Detect which cell encompasses the target text, then output its [x, y] center coordinate. 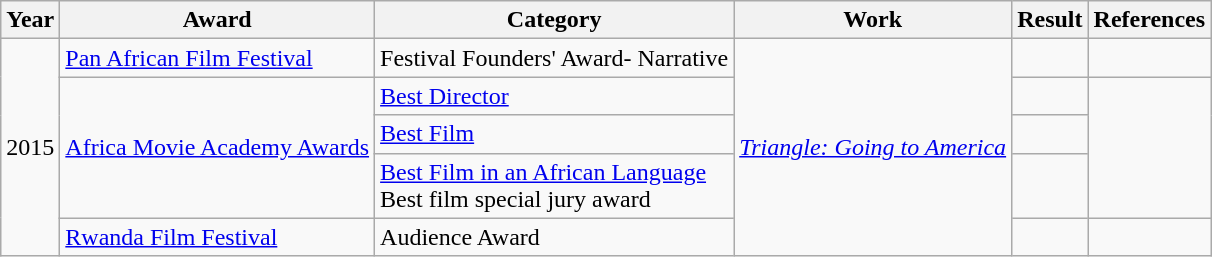
Best Film [554, 134]
References [1150, 20]
Best Director [554, 96]
Festival Founders' Award- Narrative [554, 58]
Award [218, 20]
Best Film in an African LanguageBest film special jury award [554, 186]
Africa Movie Academy Awards [218, 148]
Audience Award [554, 237]
Result [1050, 20]
2015 [30, 148]
Year [30, 20]
Work [873, 20]
Pan African Film Festival [218, 58]
Triangle: Going to America [873, 148]
Category [554, 20]
Rwanda Film Festival [218, 237]
